Output the (X, Y) coordinate of the center of the cell containing the given text.  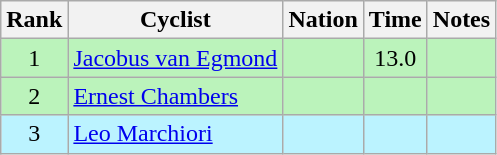
13.0 (395, 58)
Notes (461, 20)
Time (395, 20)
1 (34, 58)
Jacobus van Egmond (176, 58)
Leo Marchiori (176, 134)
Rank (34, 20)
Ernest Chambers (176, 96)
Nation (323, 20)
Cyclist (176, 20)
3 (34, 134)
2 (34, 96)
